For the text-containing cell, return its midpoint in (X, Y) coordinate format. 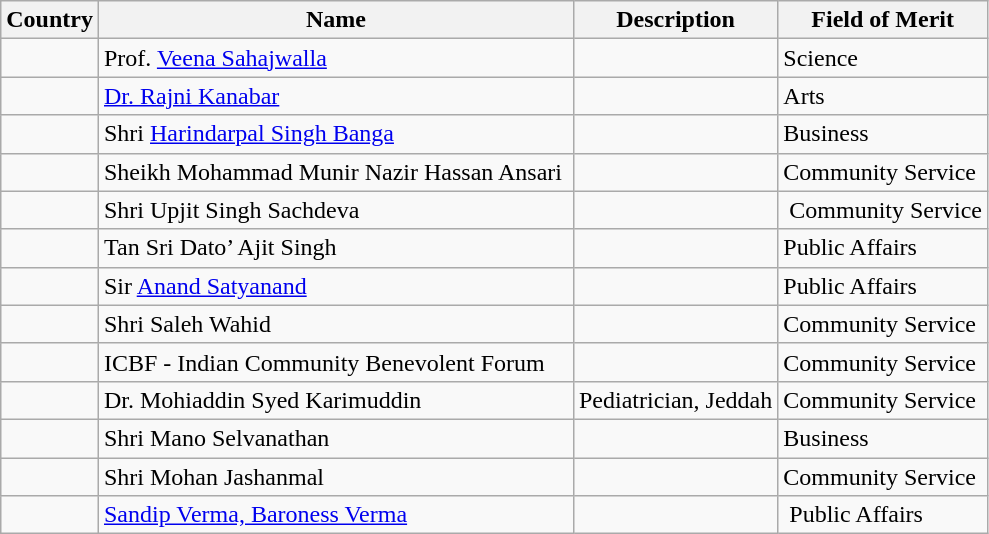
Country (50, 20)
Shri Mohan Jashanmal (336, 477)
Dr. Rajni Kanabar (336, 96)
Field of Merit (883, 20)
Sir Anand Satyanand (336, 286)
Pediatrician, Jeddah (675, 400)
Arts (883, 96)
Shri Upjit Singh Sachdeva (336, 210)
Shri Harindarpal Singh Banga (336, 134)
Tan Sri Dato’ Ajit Singh (336, 248)
ICBF - Indian Community Benevolent Forum (336, 362)
Sandip Verma, Baroness Verma (336, 515)
Sheikh Mohammad Munir Nazir Hassan Ansari (336, 172)
Science (883, 58)
Shri Mano Selvanathan (336, 438)
Dr. Mohiaddin Syed Karimuddin (336, 400)
Name (336, 20)
Description (675, 20)
Prof. Veena Sahajwalla (336, 58)
Shri Saleh Wahid (336, 324)
